Return (x, y) of the center of cell containing provided text 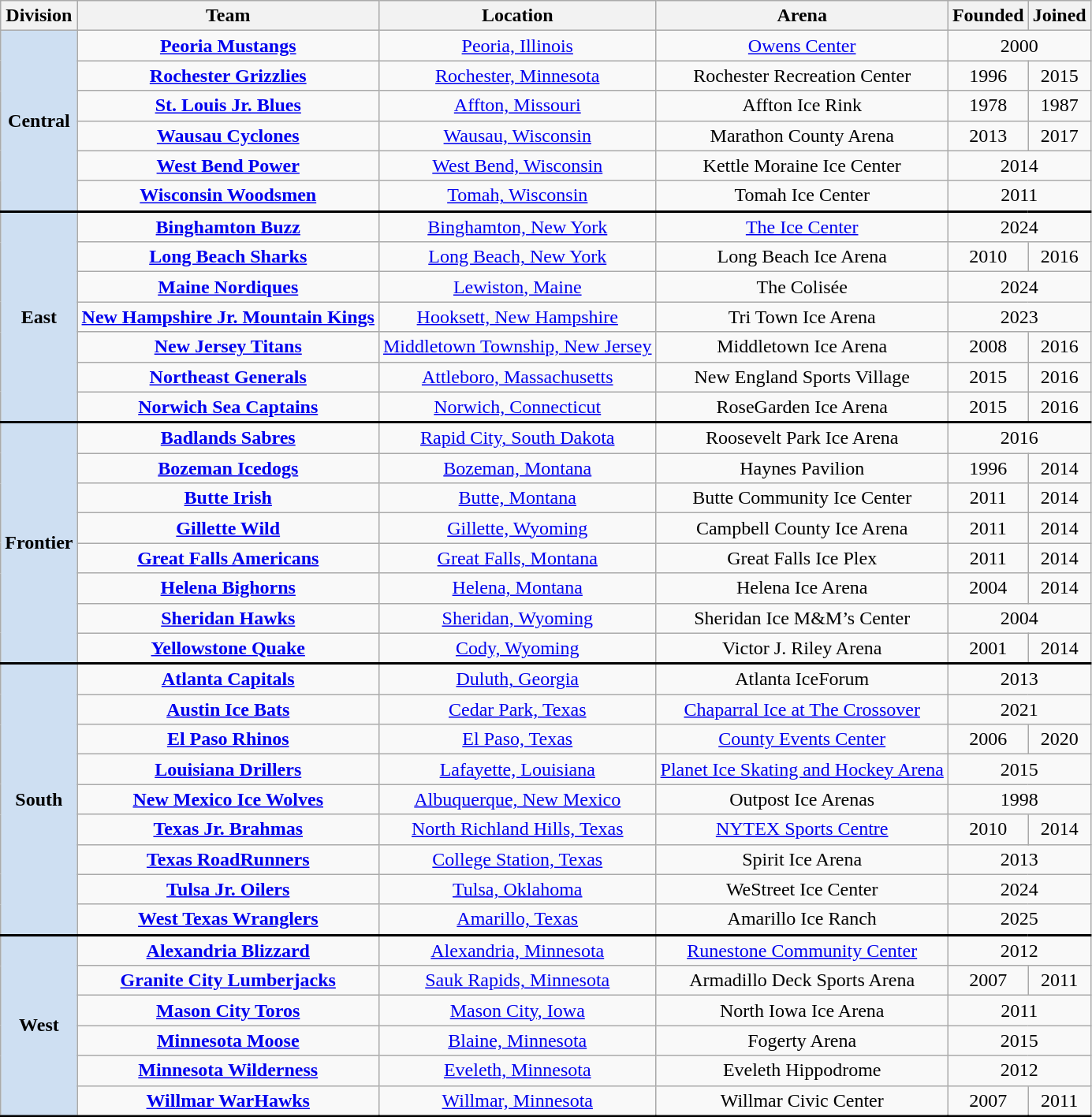
Maine Nordiques (228, 287)
Runestone Community Center (802, 951)
Frontier (39, 543)
West Bend Power (228, 166)
Bozeman, Montana (517, 468)
Division (39, 16)
Gillette Wild (228, 528)
Tulsa, Oklahoma (517, 889)
Blaine, Minnesota (517, 1041)
North Richland Hills, Texas (517, 829)
Wisconsin Woodsmen (228, 195)
Albuquerque, New Mexico (517, 799)
Northeast Generals (228, 377)
Chaparral Ice at The Crossover (802, 709)
Willmar, Minnesota (517, 1100)
Location (517, 16)
Outpost Ice Arenas (802, 799)
South (39, 799)
2020 (1060, 739)
Roosevelt Park Ice Arena (802, 438)
Sheridan Ice M&M’s Center (802, 618)
Armadillo Deck Sports Arena (802, 981)
2001 (988, 648)
Peoria, Illinois (517, 46)
Lafayette, Louisiana (517, 769)
Binghamton, New York (517, 227)
Peoria Mustangs (228, 46)
2025 (1019, 919)
Campbell County Ice Arena (802, 528)
Marathon County Arena (802, 136)
Rochester Recreation Center (802, 76)
2000 (1019, 46)
1978 (988, 106)
Helena, Montana (517, 588)
Minnesota Wilderness (228, 1070)
Butte, Montana (517, 498)
St. Louis Jr. Blues (228, 106)
New England Sports Village (802, 377)
East (39, 317)
2021 (1019, 709)
The Colisée (802, 287)
Texas Jr. Brahmas (228, 829)
Tomah Ice Center (802, 195)
Wausau Cyclones (228, 136)
El Paso Rhinos (228, 739)
Amarillo, Texas (517, 919)
Minnesota Moose (228, 1041)
Tulsa Jr. Oilers (228, 889)
Alexandria, Minnesota (517, 951)
Team (228, 16)
Austin Ice Bats (228, 709)
Affton, Missouri (517, 106)
Tomah, Wisconsin (517, 195)
Gillette, Wyoming (517, 528)
Founded (988, 16)
WeStreet Ice Center (802, 889)
Binghamton Buzz (228, 227)
Spirit Ice Arena (802, 859)
Great Falls Americans (228, 558)
North Iowa Ice Arena (802, 1011)
College Station, Texas (517, 859)
Eveleth Hippodrome (802, 1070)
Wausau, Wisconsin (517, 136)
Hooksett, New Hampshire (517, 317)
Long Beach Sharks (228, 257)
West (39, 1026)
Mason City Toros (228, 1011)
Haynes Pavilion (802, 468)
Atlanta Capitals (228, 680)
Norwich, Connecticut (517, 407)
Willmar WarHawks (228, 1100)
Great Falls Ice Plex (802, 558)
2006 (988, 739)
Badlands Sabres (228, 438)
Planet Ice Skating and Hockey Arena (802, 769)
Joined (1060, 16)
Tri Town Ice Arena (802, 317)
Fogerty Arena (802, 1041)
Alexandria Blizzard (228, 951)
Butte Community Ice Center (802, 498)
Sheridan, Wyoming (517, 618)
Bozeman Icedogs (228, 468)
Yellowstone Quake (228, 648)
Lewiston, Maine (517, 287)
Texas RoadRunners (228, 859)
Long Beach Ice Arena (802, 257)
Affton Ice Rink (802, 106)
Atlanta IceForum (802, 680)
1987 (1060, 106)
Mason City, Iowa (517, 1011)
Eveleth, Minnesota (517, 1070)
West Bend, Wisconsin (517, 166)
2017 (1060, 136)
2008 (988, 347)
Rochester, Minnesota (517, 76)
Victor J. Riley Arena (802, 648)
Rapid City, South Dakota (517, 438)
The Ice Center (802, 227)
Butte Irish (228, 498)
RoseGarden Ice Arena (802, 407)
Attleboro, Massachusetts (517, 377)
Duluth, Georgia (517, 680)
Central (39, 121)
El Paso, Texas (517, 739)
Sheridan Hawks (228, 618)
New Jersey Titans (228, 347)
Willmar Civic Center (802, 1100)
Kettle Moraine Ice Center (802, 166)
Arena (802, 16)
Cedar Park, Texas (517, 709)
New Hampshire Jr. Mountain Kings (228, 317)
New Mexico Ice Wolves (228, 799)
Granite City Lumberjacks (228, 981)
Rochester Grizzlies (228, 76)
Norwich Sea Captains (228, 407)
Great Falls, Montana (517, 558)
Helena Bighorns (228, 588)
NYTEX Sports Centre (802, 829)
Middletown Township, New Jersey (517, 347)
Helena Ice Arena (802, 588)
Amarillo Ice Ranch (802, 919)
Middletown Ice Arena (802, 347)
West Texas Wranglers (228, 919)
Long Beach, New York (517, 257)
County Events Center (802, 739)
Louisiana Drillers (228, 769)
Owens Center (802, 46)
Sauk Rapids, Minnesota (517, 981)
2023 (1019, 317)
Cody, Wyoming (517, 648)
1998 (1019, 799)
